Return the (x, y) coordinate for the center point of the cell that contains the specified text.  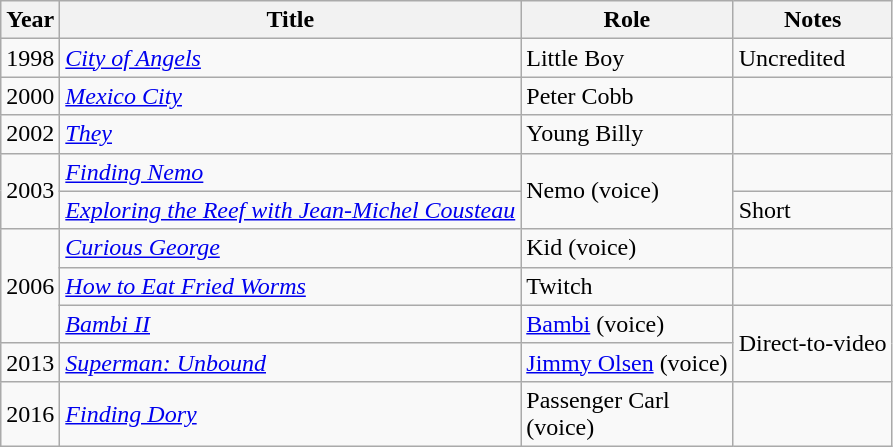
Bambi II (290, 324)
2002 (30, 134)
Year (30, 20)
Mexico City (290, 96)
Twitch (627, 286)
Superman: Unbound (290, 362)
Curious George (290, 248)
Notes (812, 20)
How to Eat Fried Worms (290, 286)
2006 (30, 286)
2016 (30, 414)
Peter Cobb (627, 96)
2000 (30, 96)
Kid (voice) (627, 248)
Direct-to-video (812, 343)
Bambi (voice) (627, 324)
Young Billy (627, 134)
2003 (30, 191)
2013 (30, 362)
Passenger Carl (voice) (627, 414)
Finding Nemo (290, 172)
Nemo (voice) (627, 191)
They (290, 134)
Little Boy (627, 58)
Exploring the Reef with Jean-Michel Cousteau (290, 210)
Title (290, 20)
Role (627, 20)
City of Angels (290, 58)
1998 (30, 58)
Uncredited (812, 58)
Short (812, 210)
Finding Dory (290, 414)
Jimmy Olsen (voice) (627, 362)
